Return the [x, y] coordinate for the center point of the cell that contains the specified text.  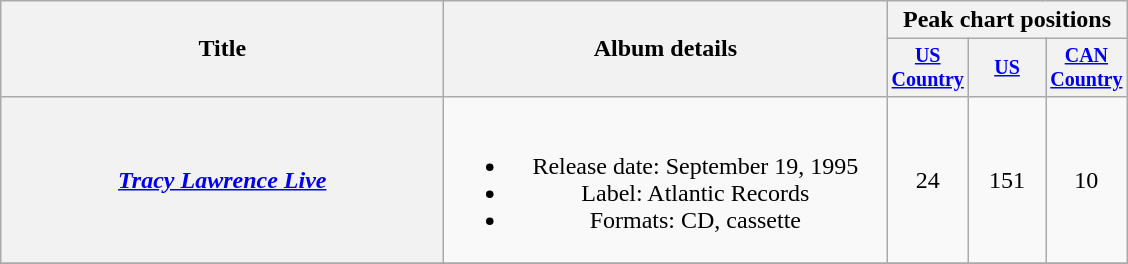
10 [1087, 180]
Peak chart positions [1007, 20]
Album details [666, 49]
Title [222, 49]
CAN Country [1087, 68]
151 [1008, 180]
24 [928, 180]
US [1008, 68]
Tracy Lawrence Live [222, 180]
US Country [928, 68]
Release date: September 19, 1995Label: Atlantic RecordsFormats: CD, cassette [666, 180]
